Identify which cell holds the provided text, then report its (X, Y) central coordinate. 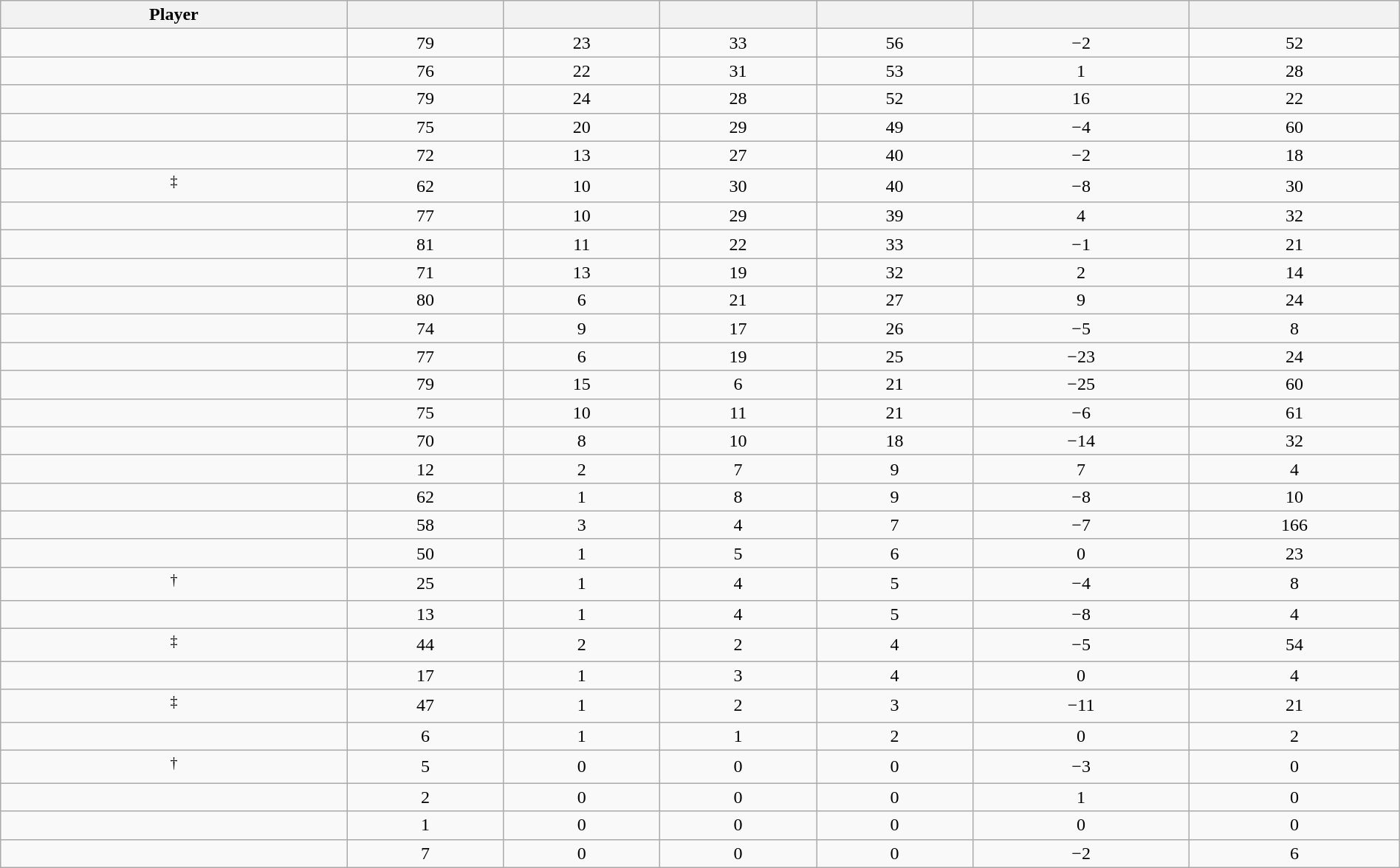
−6 (1081, 413)
47 (425, 706)
44 (425, 645)
26 (895, 328)
70 (425, 441)
71 (425, 272)
80 (425, 300)
76 (425, 71)
56 (895, 43)
39 (895, 216)
53 (895, 71)
15 (582, 385)
−3 (1081, 766)
−14 (1081, 441)
12 (425, 469)
14 (1294, 272)
16 (1081, 99)
−7 (1081, 525)
50 (425, 553)
−23 (1081, 356)
31 (738, 71)
54 (1294, 645)
81 (425, 244)
72 (425, 155)
49 (895, 127)
61 (1294, 413)
58 (425, 525)
166 (1294, 525)
−25 (1081, 385)
−1 (1081, 244)
Player (174, 15)
20 (582, 127)
74 (425, 328)
−11 (1081, 706)
